Return the (X, Y) coordinate for the center point of the cell that contains the specified text.  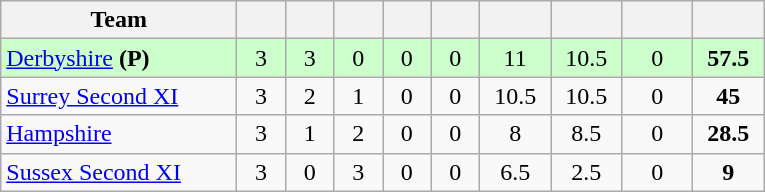
9 (728, 172)
6.5 (516, 172)
2.5 (586, 172)
Hampshire (119, 134)
8 (516, 134)
Sussex Second XI (119, 172)
Surrey Second XI (119, 96)
Derbyshire (P) (119, 58)
28.5 (728, 134)
8.5 (586, 134)
Team (119, 20)
45 (728, 96)
11 (516, 58)
57.5 (728, 58)
